Find where the given text appears and provide that cell's center as (x, y) coordinate. 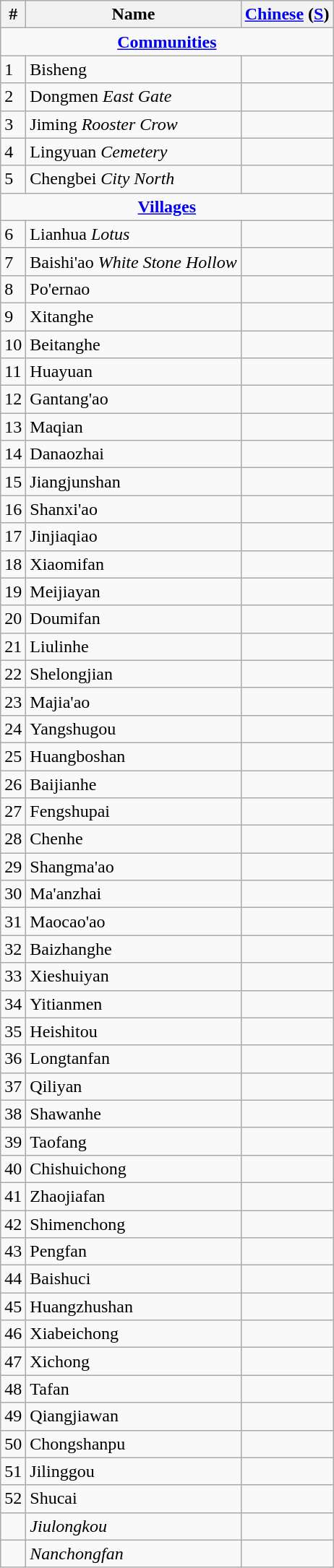
Chongshanpu (133, 1444)
Dongmen East Gate (133, 97)
5 (13, 179)
34 (13, 1004)
Lingyuan Cemetery (133, 152)
Xichong (133, 1361)
Jiming Rooster Crow (133, 124)
29 (13, 867)
Shelongjian (133, 674)
9 (13, 316)
10 (13, 345)
25 (13, 756)
Huangboshan (133, 756)
19 (13, 592)
15 (13, 482)
Xieshuiyan (133, 976)
Xiaomifan (133, 564)
14 (13, 454)
Bisheng (133, 69)
Jiangjunshan (133, 482)
3 (13, 124)
32 (13, 949)
Shawanhe (133, 1114)
48 (13, 1389)
Jilinggou (133, 1471)
28 (13, 839)
Xiabeichong (133, 1334)
Danaozhai (133, 454)
12 (13, 399)
Gantang'ao (133, 399)
Liulinhe (133, 646)
42 (13, 1224)
Maqian (133, 427)
Fengshupai (133, 812)
Shanxi'ao (133, 509)
Majia'ao (133, 701)
Communities (167, 42)
7 (13, 261)
Zhaojiafan (133, 1196)
Ma'anzhai (133, 894)
Meijiayan (133, 592)
26 (13, 784)
23 (13, 701)
Huayuan (133, 372)
Qiangjiawan (133, 1416)
Shucai (133, 1499)
Chenhe (133, 839)
Shangma'ao (133, 867)
47 (13, 1361)
Baizhanghe (133, 949)
Lianhua Lotus (133, 234)
13 (13, 427)
37 (13, 1086)
2 (13, 97)
22 (13, 674)
Qiliyan (133, 1086)
41 (13, 1196)
6 (13, 234)
Nanchongfan (133, 1554)
Jinjiaqiao (133, 537)
Baishuci (133, 1279)
Baishi'ao White Stone Hollow (133, 261)
20 (13, 619)
30 (13, 894)
Longtanfan (133, 1059)
Jiulongkou (133, 1526)
45 (13, 1307)
38 (13, 1114)
51 (13, 1471)
11 (13, 372)
18 (13, 564)
Taofang (133, 1141)
Pengfan (133, 1252)
Chinese (S) (287, 14)
# (13, 14)
Name (133, 14)
Beitanghe (133, 345)
50 (13, 1444)
8 (13, 289)
Heishitou (133, 1031)
35 (13, 1031)
21 (13, 646)
Maocao'ao (133, 922)
4 (13, 152)
36 (13, 1059)
Baijianhe (133, 784)
27 (13, 812)
31 (13, 922)
Chengbei City North (133, 179)
Chishuichong (133, 1169)
46 (13, 1334)
Villages (167, 207)
49 (13, 1416)
Doumifan (133, 619)
33 (13, 976)
Yitianmen (133, 1004)
43 (13, 1252)
16 (13, 509)
44 (13, 1279)
Tafan (133, 1389)
Huangzhushan (133, 1307)
17 (13, 537)
39 (13, 1141)
1 (13, 69)
Yangshugou (133, 729)
Shimenchong (133, 1224)
Po'ernao (133, 289)
Xitanghe (133, 316)
52 (13, 1499)
40 (13, 1169)
24 (13, 729)
